From the cell containing the given text, extract its center point as (x, y) coordinate. 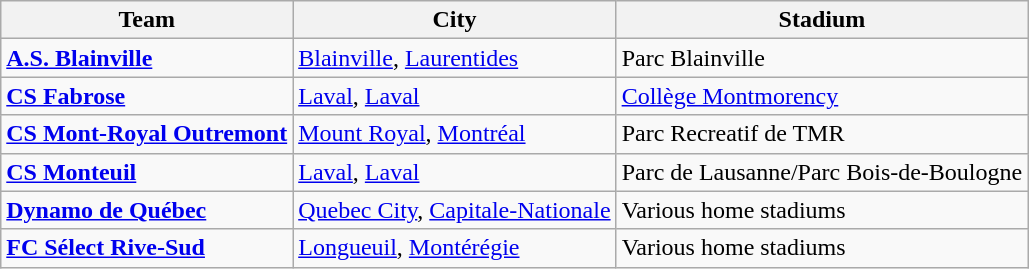
Dynamo de Québec (147, 210)
FC Sélect Rive-Sud (147, 248)
Parc Recreatif de TMR (822, 134)
Parc de Lausanne/Parc Bois-de-Boulogne (822, 172)
Team (147, 20)
Stadium (822, 20)
Mount Royal, Montréal (454, 134)
CS Monteuil (147, 172)
Parc Blainville (822, 58)
Blainville, Laurentides (454, 58)
Collège Montmorency (822, 96)
CS Fabrose (147, 96)
Longueuil, Montérégie (454, 248)
A.S. Blainville (147, 58)
CS Mont-Royal Outremont (147, 134)
Quebec City, Capitale-Nationale (454, 210)
City (454, 20)
